Find where the given text appears and provide that cell's center as (x, y) coordinate. 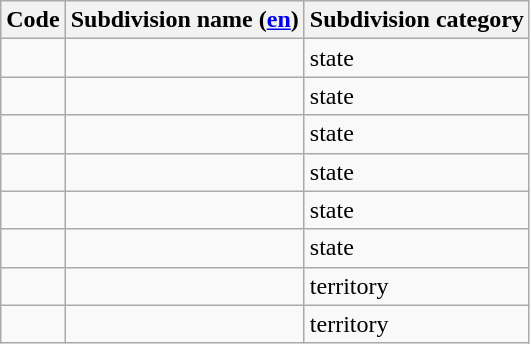
Subdivision category (416, 20)
Code (33, 20)
Subdivision name (en) (184, 20)
